For the text-containing cell, return its midpoint in (X, Y) coordinate format. 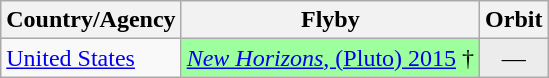
United States (91, 58)
— (514, 58)
New Horizons, (Pluto) 2015 † (330, 58)
Flyby (330, 20)
Orbit (514, 20)
Country/Agency (91, 20)
